Locate the cell with the specified text and output its (x, y) center coordinate. 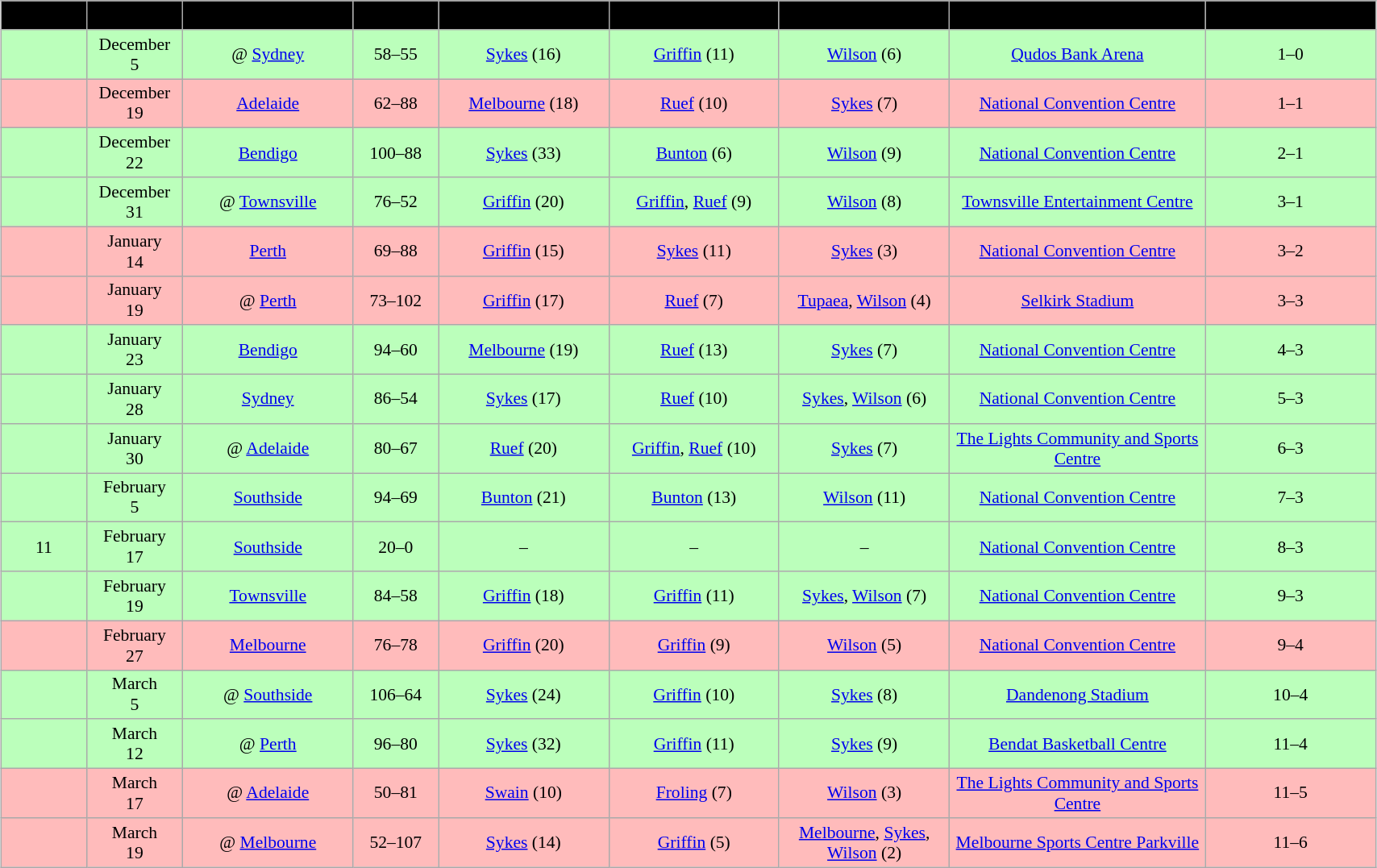
December 5 (134, 55)
December 19 (134, 103)
8–3 (1290, 546)
Melbourne, Sykes, Wilson (2) (864, 843)
Bendat Basketball Centre (1077, 745)
January 14 (134, 251)
Bunton (6) (693, 153)
High rebounds (693, 15)
March 17 (134, 793)
Sydney (268, 400)
Wilson (8) (864, 201)
January 23 (134, 350)
March 12 (134, 745)
Griffin (10) (693, 695)
Sykes (11) (693, 251)
Location (1077, 15)
52–107 (396, 843)
Townsville Entertainment Centre (1077, 201)
High points (524, 15)
Ruef (20) (524, 448)
80–67 (396, 448)
Sykes (16) (524, 55)
3–2 (1290, 251)
Froling (7) (693, 793)
Date (134, 15)
Sykes (33) (524, 153)
11–6 (1290, 843)
Sykes (24) (524, 695)
Sykes (17) (524, 400)
Melbourne (18) (524, 103)
10–4 (1290, 695)
Sykes (8) (864, 695)
96–80 (396, 745)
Ruef (7) (693, 300)
Melbourne (268, 645)
Sykes (3) (864, 251)
62–88 (396, 103)
4–3 (1290, 350)
3–3 (1290, 300)
94–60 (396, 350)
94–69 (396, 498)
2–1 (1290, 153)
76–52 (396, 201)
Griffin, Ruef (10) (693, 448)
Wilson (5) (864, 645)
@ Southside (268, 695)
@ Melbourne (268, 843)
Townsville (268, 596)
Sykes, Wilson (7) (864, 596)
1–0 (1290, 55)
Team (268, 15)
11–5 (1290, 793)
5–3 (1290, 400)
50–81 (396, 793)
11–4 (1290, 745)
Score (396, 15)
Wilson (9) (864, 153)
100–88 (396, 153)
3–1 (1290, 201)
11 (44, 546)
Griffin, Ruef (9) (693, 201)
Wilson (3) (864, 793)
Melbourne (19) (524, 350)
Game (44, 15)
Sykes (32) (524, 745)
Selkirk Stadium (1077, 300)
86–54 (396, 400)
March 5 (134, 695)
9–4 (1290, 645)
20–0 (396, 546)
Qudos Bank Arena (1077, 55)
Perth (268, 251)
Griffin (17) (524, 300)
Griffin (15) (524, 251)
9–3 (1290, 596)
December 22 (134, 153)
January 28 (134, 400)
February 19 (134, 596)
December 31 (134, 201)
Ruef (13) (693, 350)
Tupaea, Wilson (4) (864, 300)
Dandenong Stadium (1077, 695)
Adelaide (268, 103)
January 19 (134, 300)
6–3 (1290, 448)
Sykes, Wilson (6) (864, 400)
February 17 (134, 546)
February 5 (134, 498)
84–58 (396, 596)
7–3 (1290, 498)
High assists (864, 15)
Wilson (11) (864, 498)
69–88 (396, 251)
Sykes (9) (864, 745)
Record (1290, 15)
73–102 (396, 300)
Bunton (21) (524, 498)
106–64 (396, 695)
February 27 (134, 645)
Griffin (5) (693, 843)
58–55 (396, 55)
Bunton (13) (693, 498)
Sykes (14) (524, 843)
Wilson (6) (864, 55)
March 19 (134, 843)
@ Sydney (268, 55)
Swain (10) (524, 793)
1–1 (1290, 103)
Griffin (9) (693, 645)
@ Townsville (268, 201)
January 30 (134, 448)
Griffin (18) (524, 596)
Melbourne Sports Centre Parkville (1077, 843)
76–78 (396, 645)
